Scan for the cell matching the given text and deliver its (X, Y) coordinate at center. 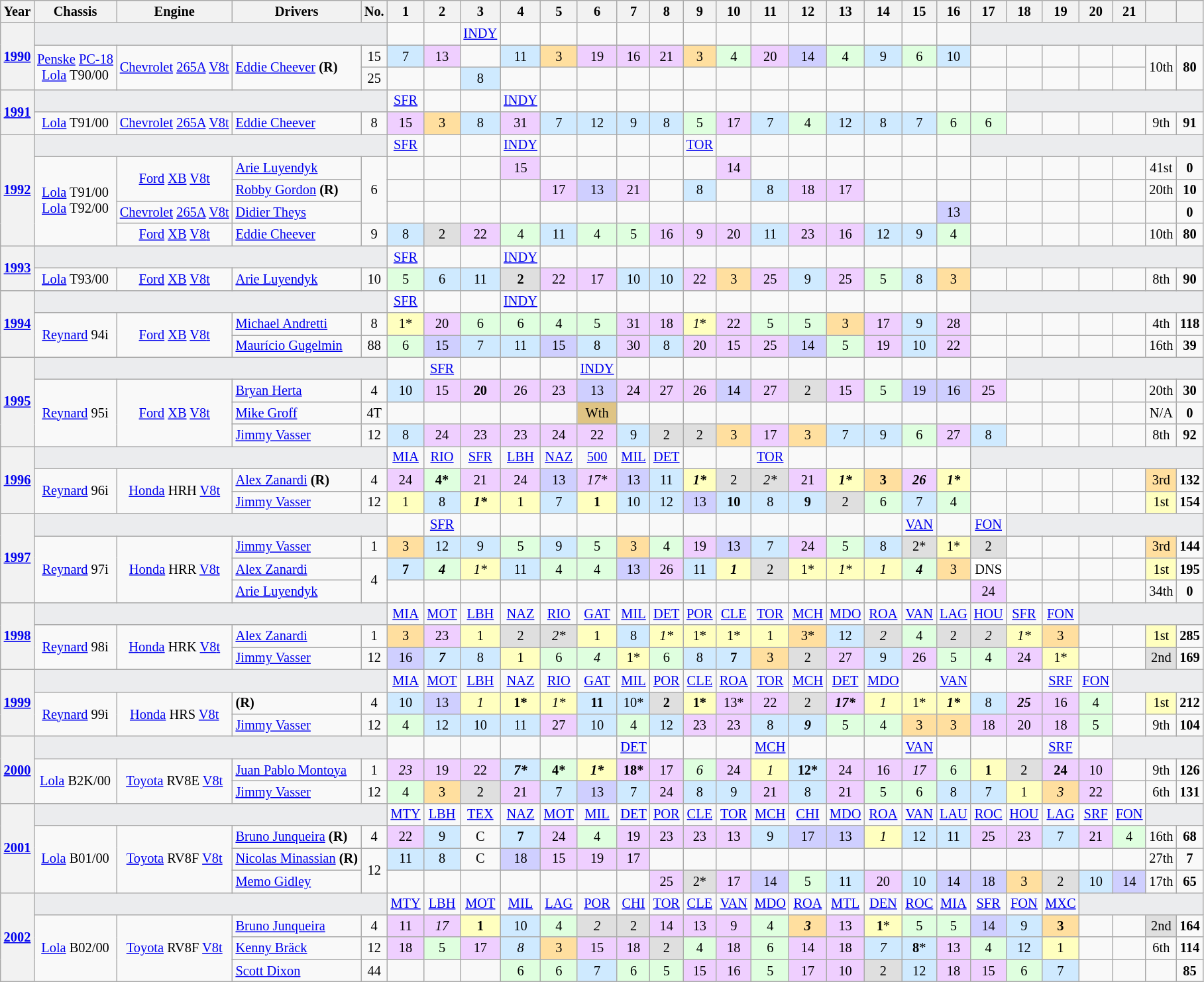
1996 (17, 480)
114 (1189, 948)
144 (1189, 547)
Mike Groff (297, 413)
Honda HRS V8t (175, 714)
Lola B02/00 (76, 948)
3* (808, 636)
154 (1189, 502)
LAU (954, 814)
1990 (17, 56)
Michael Andretti (297, 324)
Scott Dixon (297, 971)
Juan Pablo Montoya (297, 770)
Honda HRK V8t (175, 647)
92 (1189, 435)
88 (374, 346)
17th (1161, 881)
1999 (17, 702)
195 (1189, 569)
Lola B01/00 (76, 859)
Lola T91/00 (76, 123)
65 (1189, 881)
Year (17, 11)
Honda HRH V8t (175, 490)
Reynard 99i (76, 714)
1994 (17, 323)
44 (374, 971)
Memo Gidley (297, 881)
Maurício Gugelmin (297, 346)
Bryan Herta (297, 390)
13* (734, 703)
2000 (17, 770)
Toyota RV8E V8t (175, 781)
91 (1189, 123)
Lola T91/00Lola T92/00 (76, 201)
(R) (297, 703)
1995 (17, 402)
Chassis (76, 11)
7* (521, 770)
DEN (883, 904)
4T (374, 413)
DNS (989, 569)
18* (633, 770)
MXC (1060, 904)
Penske PC-18Lola T90/00 (76, 68)
Honda HRR V8t (175, 569)
1992 (17, 190)
Reynard 94i (76, 335)
104 (1189, 725)
No. (374, 11)
Reynard 95i (76, 412)
10* (633, 703)
39 (1189, 346)
Eddie Cheever (R) (297, 68)
Engine (175, 11)
285 (1189, 636)
4th (1161, 324)
126 (1189, 770)
68 (1189, 837)
Drivers (297, 11)
Robby Gordon (R) (297, 190)
2002 (17, 937)
1991 (17, 111)
Bruno Junqueira (R) (297, 837)
41st (1161, 168)
34th (1161, 591)
Bruno Junqueira (297, 926)
Lola T93/00 (76, 279)
2001 (17, 848)
131 (1189, 792)
8* (920, 948)
TEX (481, 814)
N/A (1161, 413)
27th (1161, 859)
Reynard 98i (76, 647)
500 (598, 457)
Nicolas Minassian (R) (297, 859)
Alex Zanardi (R) (297, 480)
Wth (598, 413)
85 (1189, 971)
90 (1189, 279)
169 (1189, 658)
164 (1189, 926)
132 (1189, 480)
1998 (17, 636)
Reynard 97i (76, 569)
1993 (17, 268)
12* (808, 770)
MTL (846, 904)
28 (954, 324)
Lola B2K/00 (76, 781)
Kenny Bräck (297, 948)
212 (1189, 703)
Reynard 96i (76, 490)
1997 (17, 558)
118 (1189, 324)
Didier Theys (297, 212)
